Return the [x, y] coordinate for the center point of the cell that contains the specified text.  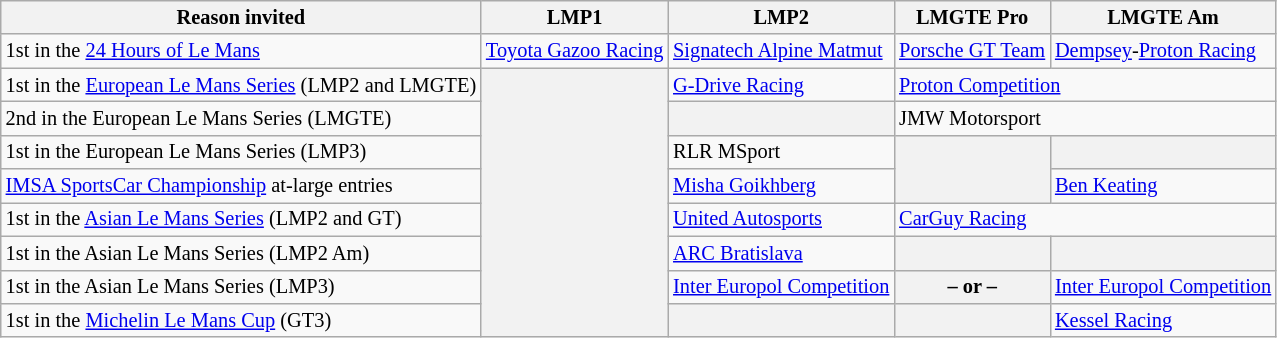
Porsche GT Team [972, 51]
LMGTE Am [1163, 17]
1st in the European Le Mans Series (LMP2 and LMGTE) [241, 85]
Ben Keating [1163, 186]
United Autosports [781, 219]
Dempsey-Proton Racing [1163, 51]
1st in the Asian Le Mans Series (LMP3) [241, 287]
LMP1 [574, 17]
1st in the Asian Le Mans Series (LMP2 Am) [241, 253]
Proton Competition [1085, 85]
IMSA SportsCar Championship at-large entries [241, 186]
ARC Bratislava [781, 253]
Misha Goikhberg [781, 186]
RLR MSport [781, 152]
1st in the 24 Hours of Le Mans [241, 51]
LMP2 [781, 17]
Reason invited [241, 17]
G-Drive Racing [781, 85]
Kessel Racing [1163, 320]
1st in the European Le Mans Series (LMP3) [241, 152]
Toyota Gazoo Racing [574, 51]
1st in the Asian Le Mans Series (LMP2 and GT) [241, 219]
Signatech Alpine Matmut [781, 51]
1st in the Michelin Le Mans Cup (GT3) [241, 320]
LMGTE Pro [972, 17]
– or – [972, 287]
JMW Motorsport [1085, 118]
CarGuy Racing [1085, 219]
2nd in the European Le Mans Series (LMGTE) [241, 118]
